Scan for the cell matching the given text and deliver its [x, y] coordinate at center. 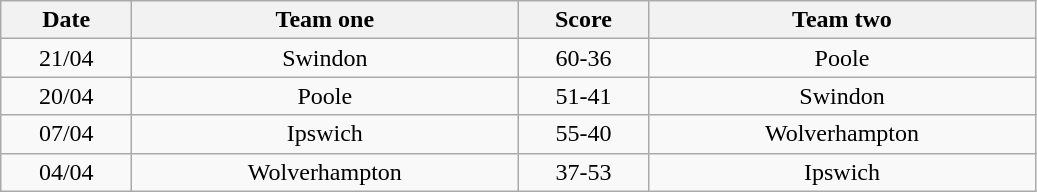
04/04 [66, 172]
37-53 [584, 172]
51-41 [584, 96]
07/04 [66, 134]
20/04 [66, 96]
Score [584, 20]
Team two [842, 20]
60-36 [584, 58]
Team one [325, 20]
55-40 [584, 134]
Date [66, 20]
21/04 [66, 58]
